Determine the (X, Y) coordinate at the center of the cell enclosing the given text.  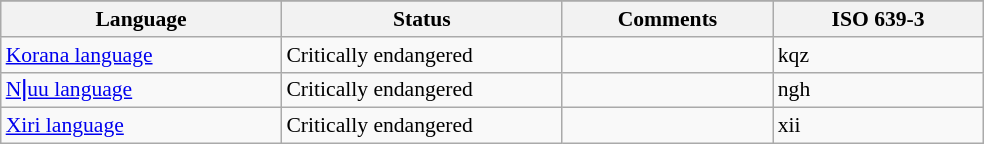
kqz (878, 54)
ngh (878, 90)
ISO 639-3 (878, 19)
Language (142, 19)
Nǀuu language (142, 90)
xii (878, 126)
Comments (668, 19)
Xiri language (142, 126)
Korana language (142, 54)
Status (422, 19)
